Output the [x, y] coordinate of the center of the cell containing the given text.  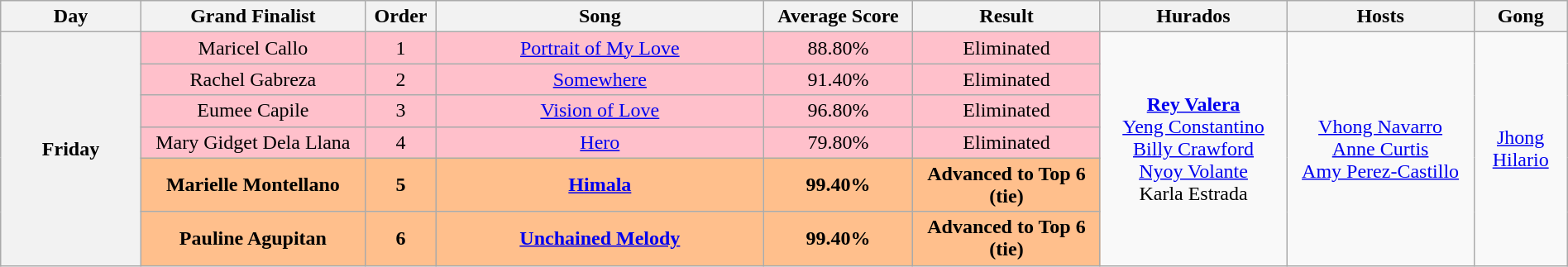
Pauline Agupitan [253, 238]
2 [401, 79]
3 [401, 111]
Order [401, 17]
6 [401, 238]
Day [71, 17]
Hero [600, 142]
Portrait of My Love [600, 48]
Rachel Gabreza [253, 79]
Rey ValeraYeng ConstantinoBilly CrawfordNyoy VolanteKarla Estrada [1193, 149]
Vhong NavarroAnne CurtisAmy Perez-Castillo [1380, 149]
Hosts [1380, 17]
Mary Gidget Dela Llana [253, 142]
1 [401, 48]
91.40% [839, 79]
Vision of Love [600, 111]
Somewhere [600, 79]
Marielle Montellano [253, 185]
88.80% [839, 48]
96.80% [839, 111]
Maricel Callo [253, 48]
4 [401, 142]
79.80% [839, 142]
Himala [600, 185]
Grand Finalist [253, 17]
Friday [71, 149]
Hurados [1193, 17]
Average Score [839, 17]
Eumee Capile [253, 111]
Song [600, 17]
Result [1006, 17]
5 [401, 185]
Gong [1520, 17]
Unchained Melody [600, 238]
Jhong Hilario [1520, 149]
